Search for the cell housing the specified text and yield its [X, Y] center coordinate. 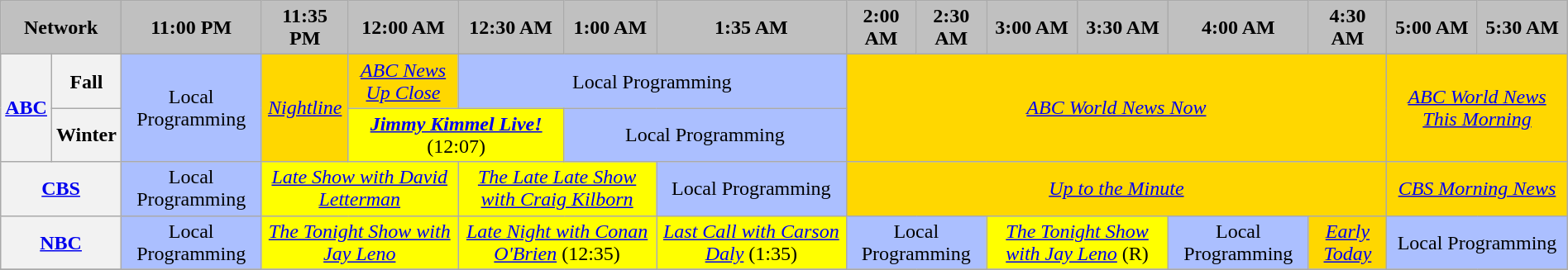
Network [61, 28]
CBS [61, 188]
CBS Morning News [1477, 188]
Early Today [1348, 243]
5:30 AM [1522, 28]
Winter [86, 135]
ABC World News This Morning [1477, 108]
ABC News Up Close [403, 81]
4:00 AM [1239, 28]
The Late Late Show with Craig Kilborn [557, 188]
1:00 AM [610, 28]
Late Show with David Letterman [360, 188]
The Tonight Show with Jay Leno [360, 243]
3:30 AM [1123, 28]
Up to the Minute [1116, 188]
3:00 AM [1032, 28]
NBC [61, 243]
2:00 AM [882, 28]
11:00 PM [191, 28]
12:00 AM [403, 28]
Late Night with Conan O'Brien (12:35) [557, 243]
ABC World News Now [1116, 108]
Nightline [304, 108]
1:35 AM [751, 28]
2:30 AM [951, 28]
12:30 AM [511, 28]
11:35 PM [304, 28]
Last Call with Carson Daly (1:35) [751, 243]
4:30 AM [1348, 28]
The Tonight Show with Jay Leno (R) [1078, 243]
Fall [86, 81]
5:00 AM [1432, 28]
ABC [26, 108]
Jimmy Kimmel Live! (12:07) [456, 135]
